Locate the cell with the specified text and output its (x, y) center coordinate. 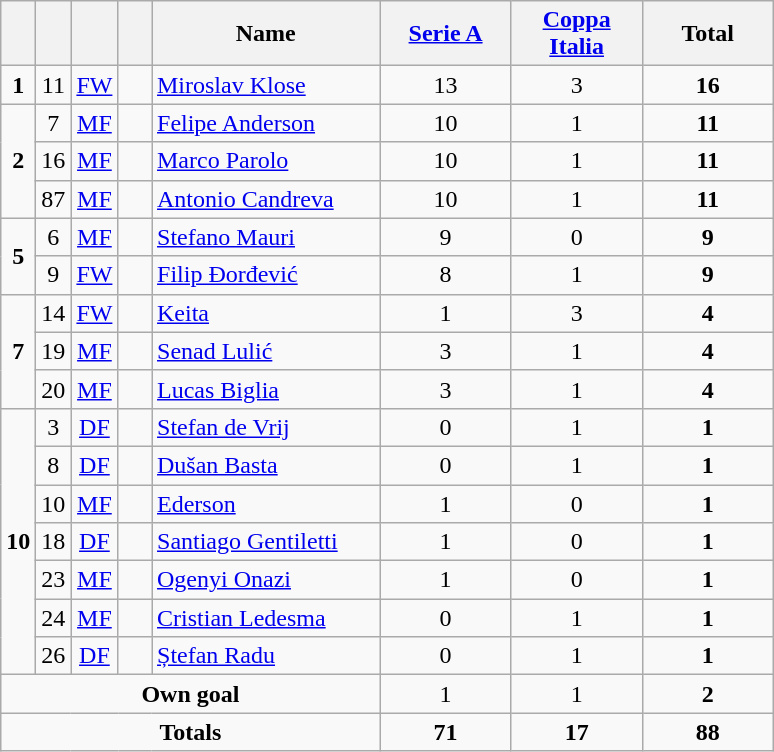
Antonio Candreva (266, 199)
Stefan de Vrij (266, 427)
26 (54, 656)
Total (708, 34)
Name (266, 34)
Senad Lulić (266, 351)
20 (54, 389)
13 (446, 85)
23 (54, 580)
18 (54, 542)
Cristian Ledesma (266, 618)
Filip Đorđević (266, 275)
Stefano Mauri (266, 237)
6 (54, 237)
Miroslav Klose (266, 85)
Ștefan Radu (266, 656)
Own goal (190, 694)
Totals (190, 732)
Santiago Gentiletti (266, 542)
Ederson (266, 503)
Serie A (446, 34)
Ogenyi Onazi (266, 580)
24 (54, 618)
Keita (266, 313)
Marco Parolo (266, 161)
Coppa Italia (576, 34)
19 (54, 351)
17 (576, 732)
14 (54, 313)
71 (446, 732)
88 (708, 732)
Felipe Anderson (266, 123)
87 (54, 199)
5 (18, 256)
Lucas Biglia (266, 389)
Dušan Basta (266, 465)
